Locate the cell with the specified text and output its [X, Y] center coordinate. 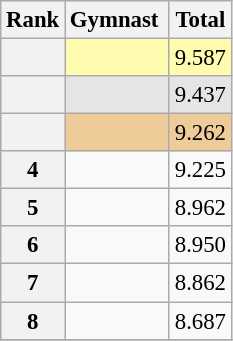
9.262 [200, 133]
Gymnast [118, 20]
9.587 [200, 58]
4 [33, 170]
5 [33, 208]
9.437 [200, 95]
8.687 [200, 321]
Rank [33, 20]
8 [33, 321]
9.225 [200, 170]
Total [200, 20]
8.862 [200, 283]
8.950 [200, 245]
6 [33, 245]
8.962 [200, 208]
7 [33, 283]
